Return (X, Y) of the center of cell containing provided text 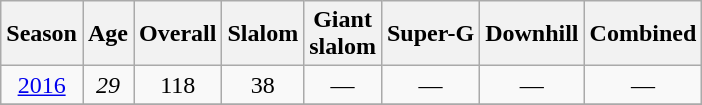
Super-G (430, 34)
Slalom (263, 34)
Giantslalom (343, 34)
118 (178, 85)
Downhill (532, 34)
29 (108, 85)
2016 (42, 85)
Combined (643, 34)
Overall (178, 34)
38 (263, 85)
Season (42, 34)
Age (108, 34)
